Determine the [X, Y] coordinate at the center of the cell enclosing the given text.  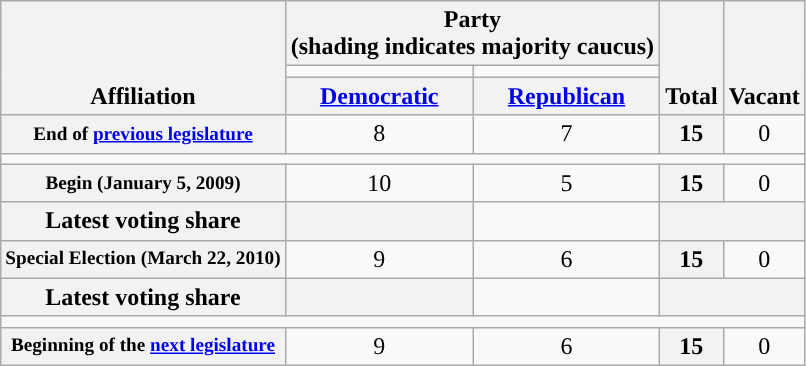
7 [566, 134]
Begin (January 5, 2009) [143, 183]
Total [692, 58]
End of previous legislature [143, 134]
Beginning of the next legislature [143, 346]
10 [379, 183]
Vacant [764, 58]
Republican [566, 96]
Democratic [379, 96]
Affiliation [143, 58]
5 [566, 183]
8 [379, 134]
Special Election (March 22, 2010) [143, 259]
Party(shading indicates majority caucus) [472, 34]
